For the text-containing cell, return its midpoint in (X, Y) coordinate format. 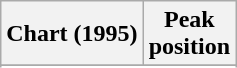
Chart (1995) (72, 34)
Peakposition (189, 34)
